Return (X, Y) of the center of cell containing provided text 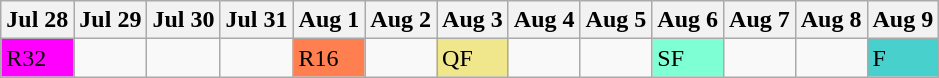
Aug 6 (688, 20)
Jul 30 (184, 20)
F (903, 58)
Jul 29 (110, 20)
Aug 4 (544, 20)
Aug 2 (401, 20)
Aug 7 (760, 20)
Aug 3 (473, 20)
Aug 8 (831, 20)
Jul 28 (38, 20)
Aug 1 (329, 20)
SF (688, 58)
R32 (38, 58)
Aug 5 (616, 20)
QF (473, 58)
Jul 31 (256, 20)
Aug 9 (903, 20)
R16 (329, 58)
